Scan for the cell matching the given text and deliver its [X, Y] coordinate at center. 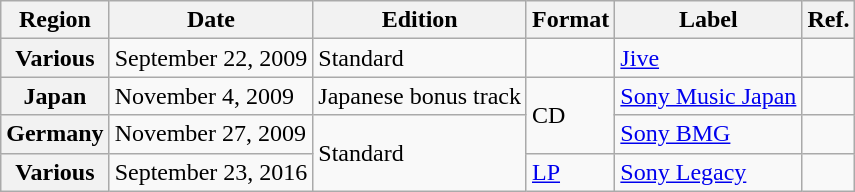
Jive [708, 58]
November 27, 2009 [211, 134]
Sony Music Japan [708, 96]
November 4, 2009 [211, 96]
Germany [55, 134]
September 23, 2016 [211, 172]
Sony Legacy [708, 172]
Ref. [828, 20]
Date [211, 20]
CD [570, 115]
September 22, 2009 [211, 58]
Japanese bonus track [420, 96]
Region [55, 20]
Label [708, 20]
LP [570, 172]
Sony BMG [708, 134]
Japan [55, 96]
Format [570, 20]
Edition [420, 20]
